Determine the (x, y) coordinate at the center of the cell enclosing the given text.  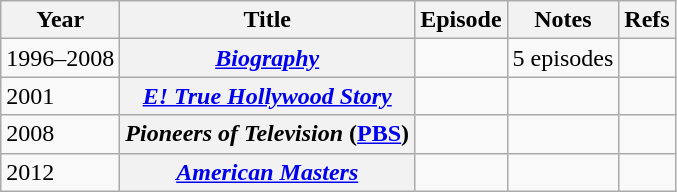
2001 (60, 96)
Pioneers of Television (PBS) (268, 134)
2008 (60, 134)
Biography (268, 58)
Notes (563, 20)
American Masters (268, 172)
Episode (461, 20)
2012 (60, 172)
E! True Hollywood Story (268, 96)
Year (60, 20)
1996–2008 (60, 58)
Refs (647, 20)
Title (268, 20)
5 episodes (563, 58)
